Output the [x, y] coordinate of the center of the cell containing the given text.  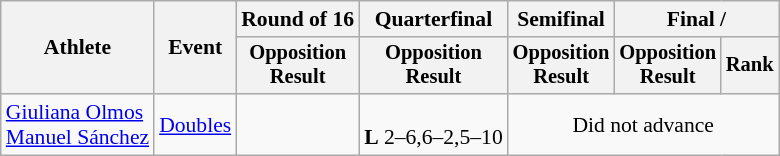
Event [195, 48]
Doubles [195, 124]
Semifinal [562, 19]
Round of 16 [298, 19]
Giuliana OlmosManuel Sánchez [78, 124]
Quarterfinal [434, 19]
L 2–6,6–2,5–10 [434, 124]
Final / [696, 19]
Rank [750, 66]
Did not advance [644, 124]
Athlete [78, 48]
